For the text-containing cell, return its midpoint in (x, y) coordinate format. 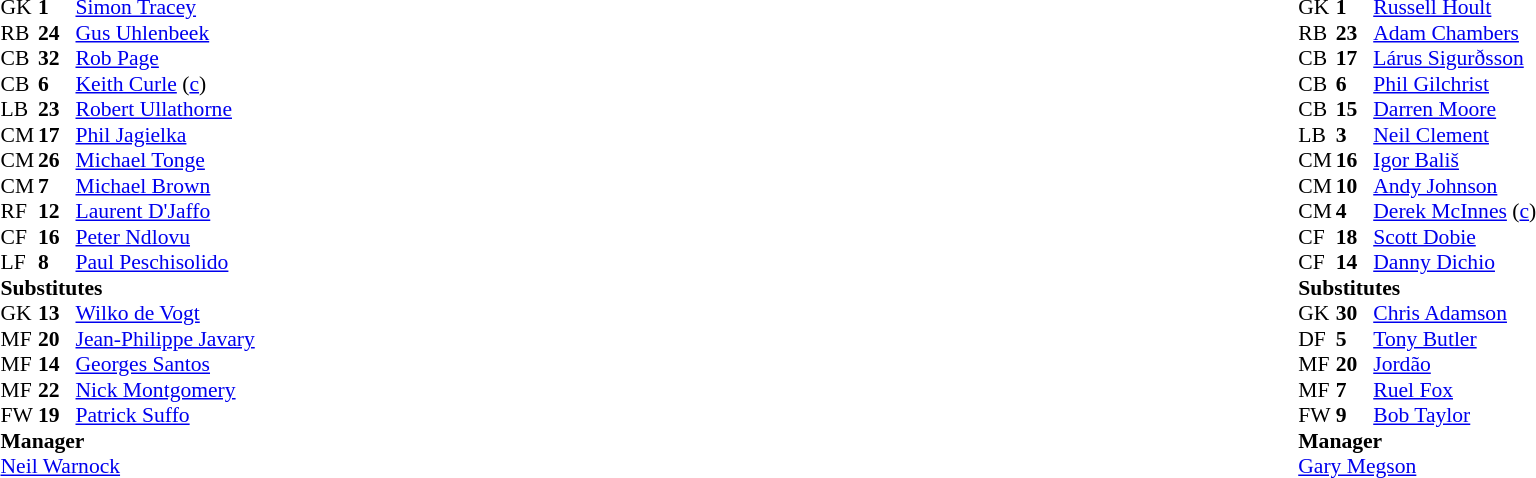
22 (57, 390)
10 (1355, 186)
Nick Montgomery (166, 390)
Phil Jagielka (166, 135)
9 (1355, 415)
18 (1355, 237)
24 (57, 33)
Ruel Fox (1454, 390)
Paul Peschisolido (166, 263)
Gus Uhlenbeek (166, 33)
DF (1317, 339)
Michael Brown (166, 186)
RF (19, 211)
15 (1355, 109)
Keith Curle (c) (166, 84)
Danny Dichio (1454, 263)
Jean-Philippe Javary (166, 339)
Patrick Suffo (166, 415)
Michael Tonge (166, 161)
5 (1355, 339)
Laurent D'Jaffo (166, 211)
Peter Ndlovu (166, 237)
12 (57, 211)
3 (1355, 135)
Rob Page (166, 59)
Lárus Sigurðsson (1454, 59)
Adam Chambers (1454, 33)
Georges Santos (166, 365)
30 (1355, 313)
19 (57, 415)
Wilko de Vogt (166, 313)
Neil Clement (1454, 135)
26 (57, 161)
Bob Taylor (1454, 415)
Phil Gilchrist (1454, 84)
Derek McInnes (c) (1454, 211)
Darren Moore (1454, 109)
13 (57, 313)
Igor Bališ (1454, 161)
Robert Ullathorne (166, 109)
Tony Butler (1454, 339)
Scott Dobie (1454, 237)
Andy Johnson (1454, 186)
LF (19, 263)
8 (57, 263)
4 (1355, 211)
Chris Adamson (1454, 313)
Jordão (1454, 365)
32 (57, 59)
